Scan for the cell matching the given text and deliver its [x, y] coordinate at center. 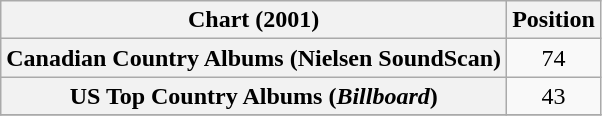
Position [554, 20]
Canadian Country Albums (Nielsen SoundScan) [254, 58]
Chart (2001) [254, 20]
43 [554, 96]
US Top Country Albums (Billboard) [254, 96]
74 [554, 58]
